Detect which cell encompasses the target text, then output its (X, Y) center coordinate. 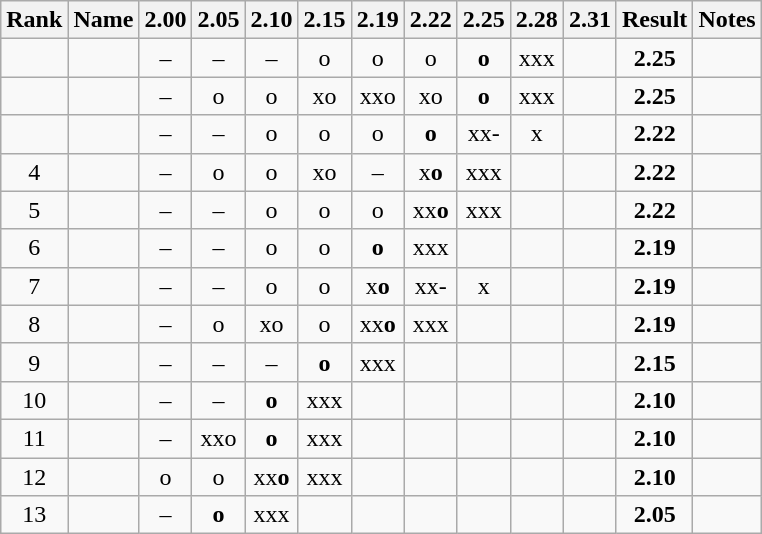
2.31 (590, 20)
2.00 (166, 20)
10 (34, 400)
8 (34, 324)
Result (654, 20)
Name (104, 20)
9 (34, 362)
Notes (727, 20)
12 (34, 477)
13 (34, 515)
2.28 (536, 20)
Rank (34, 20)
7 (34, 286)
6 (34, 248)
4 (34, 172)
11 (34, 438)
5 (34, 210)
